From the cell containing the given text, extract its center point as [X, Y] coordinate. 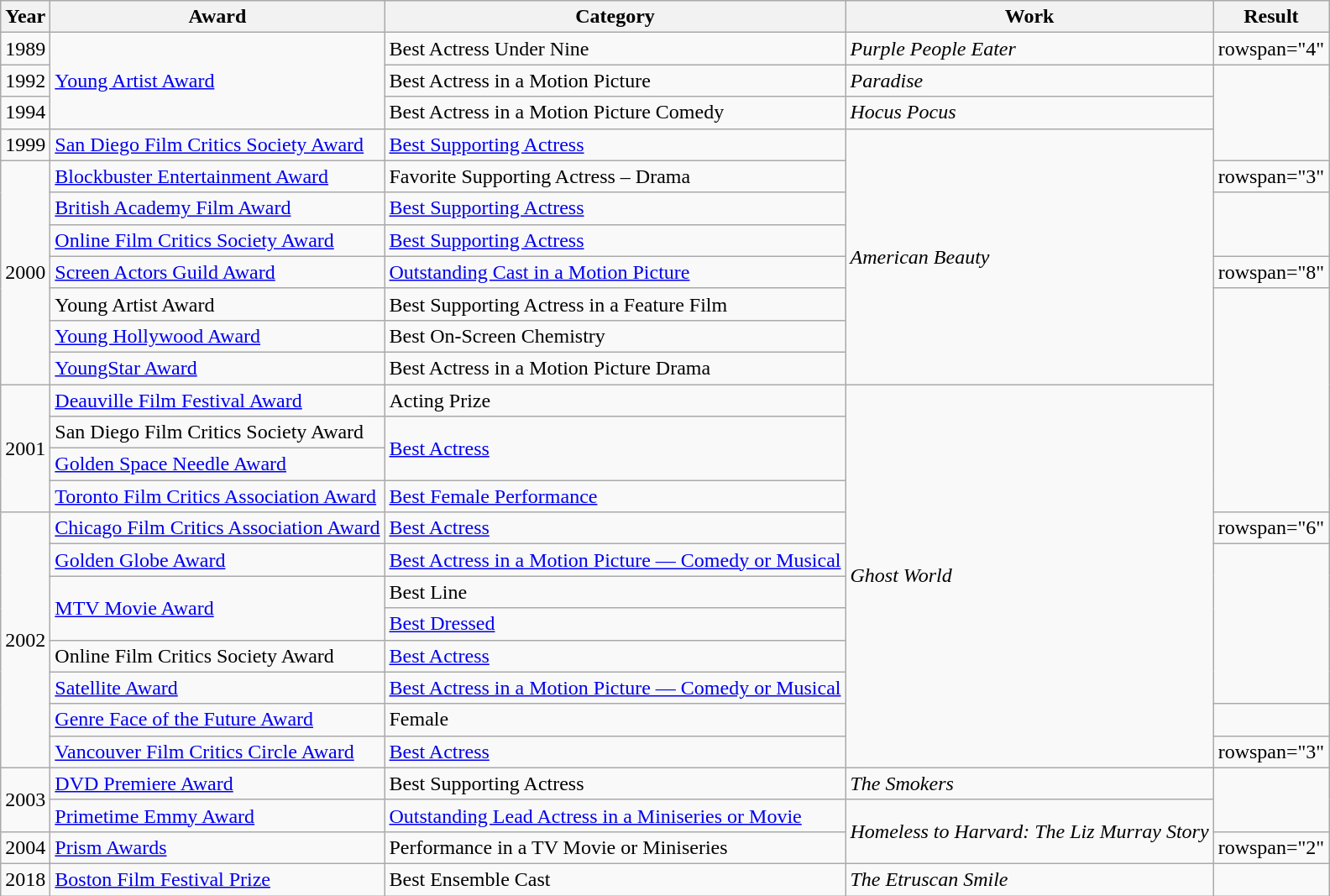
Best Supporting Actress in a Feature Film [615, 304]
DVD Premiere Award [217, 783]
Outstanding Lead Actress in a Miniseries or Movie [615, 815]
Outstanding Cast in a Motion Picture [615, 272]
Satellite Award [217, 688]
Boston Film Festival Prize [217, 879]
rowspan="4" [1271, 49]
YoungStar Award [217, 368]
Best Actress in a Motion Picture Comedy [615, 113]
Best Actress in a Motion Picture Drama [615, 368]
British Academy Film Award [217, 208]
Blockbuster Entertainment Award [217, 176]
Screen Actors Guild Award [217, 272]
rowspan="8" [1271, 272]
The Etruscan Smile [1029, 879]
1999 [25, 144]
Award [217, 17]
The Smokers [1029, 783]
Purple People Eater [1029, 49]
Work [1029, 17]
Best Dressed [615, 624]
Young Hollywood Award [217, 336]
Best Line [615, 592]
Best On-Screen Chemistry [615, 336]
Best Ensemble Cast [615, 879]
Chicago Film Critics Association Award [217, 528]
2002 [25, 640]
Deauville Film Festival Award [217, 401]
Prism Awards [217, 847]
2004 [25, 847]
Acting Prize [615, 401]
American Beauty [1029, 256]
rowspan="6" [1271, 528]
Best Actress in a Motion Picture [615, 81]
2018 [25, 879]
Best Female Performance [615, 496]
Result [1271, 17]
Favorite Supporting Actress – Drama [615, 176]
Year [25, 17]
MTV Movie Award [217, 608]
Best Actress Under Nine [615, 49]
1989 [25, 49]
2001 [25, 448]
Hocus Pocus [1029, 113]
2000 [25, 272]
Paradise [1029, 81]
Category [615, 17]
rowspan="2" [1271, 847]
Golden Space Needle Award [217, 464]
Vancouver Film Critics Circle Award [217, 752]
Performance in a TV Movie or Miniseries [615, 847]
Golden Globe Award [217, 560]
Genre Face of the Future Award [217, 720]
Female [615, 720]
1992 [25, 81]
Homeless to Harvard: The Liz Murray Story [1029, 831]
Toronto Film Critics Association Award [217, 496]
1994 [25, 113]
2003 [25, 799]
Ghost World [1029, 576]
Primetime Emmy Award [217, 815]
